Extract the (X, Y) coordinate from the center of the cell holding the provided text.  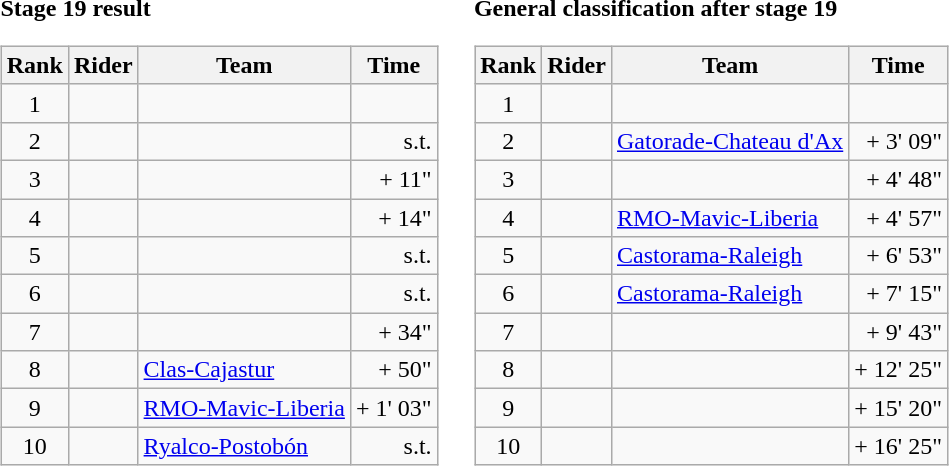
+ 4' 57" (898, 217)
+ 50" (394, 370)
+ 16' 25" (898, 446)
Gatorade-Chateau d'Ax (730, 141)
+ 7' 15" (898, 294)
+ 34" (394, 332)
+ 1' 03" (394, 408)
+ 12' 25" (898, 370)
+ 11" (394, 179)
Ryalco-Postobón (244, 446)
+ 4' 48" (898, 179)
+ 14" (394, 217)
+ 15' 20" (898, 408)
+ 9' 43" (898, 332)
Clas-Cajastur (244, 370)
+ 3' 09" (898, 141)
+ 6' 53" (898, 256)
